Return [X, Y] of the center of cell containing provided text 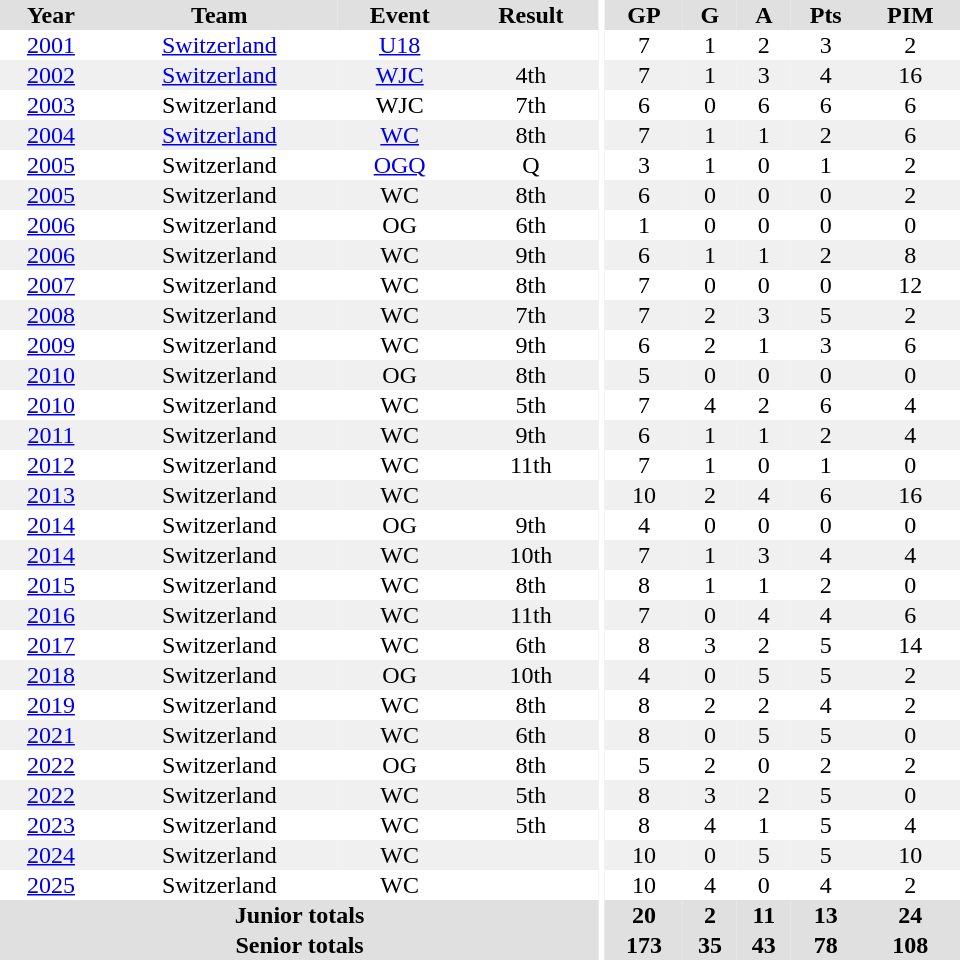
2004 [51, 135]
14 [910, 645]
78 [826, 945]
2003 [51, 105]
2018 [51, 675]
2024 [51, 855]
173 [644, 945]
U18 [400, 45]
108 [910, 945]
35 [710, 945]
Junior totals [300, 915]
11 [764, 915]
A [764, 15]
2009 [51, 345]
GP [644, 15]
24 [910, 915]
Senior totals [300, 945]
Result [531, 15]
Team [220, 15]
Pts [826, 15]
Year [51, 15]
2015 [51, 585]
2019 [51, 705]
2013 [51, 495]
2017 [51, 645]
2011 [51, 435]
20 [644, 915]
Event [400, 15]
12 [910, 285]
43 [764, 945]
PIM [910, 15]
OGQ [400, 165]
2002 [51, 75]
G [710, 15]
2001 [51, 45]
2021 [51, 735]
2025 [51, 885]
Q [531, 165]
2016 [51, 615]
4th [531, 75]
2007 [51, 285]
2008 [51, 315]
2023 [51, 825]
13 [826, 915]
2012 [51, 465]
